Locate the cell with the specified text and output its [X, Y] center coordinate. 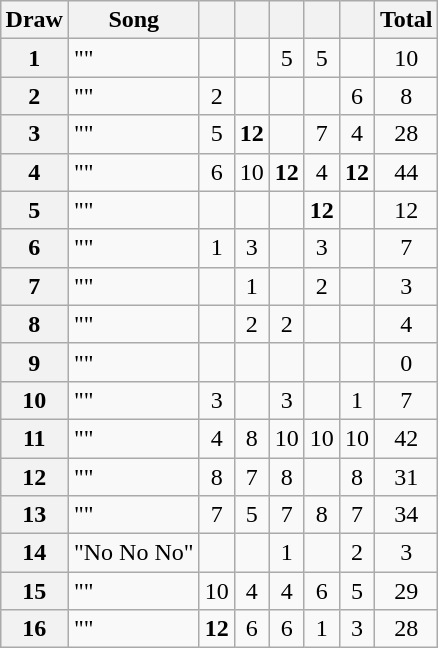
13 [34, 515]
42 [406, 438]
Draw [34, 20]
Song [134, 20]
"No No No" [134, 553]
Total [406, 20]
29 [406, 591]
44 [406, 172]
16 [34, 629]
15 [34, 591]
11 [34, 438]
14 [34, 553]
9 [34, 362]
34 [406, 515]
0 [406, 362]
31 [406, 477]
